Extract the [X, Y] coordinate from the center of the cell holding the provided text.  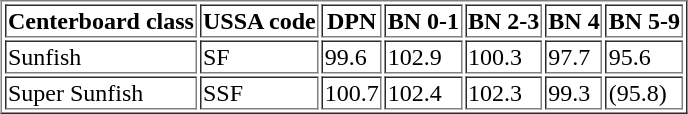
100.3 [504, 56]
97.7 [574, 56]
SF [260, 56]
USSA code [260, 20]
BN 4 [574, 20]
95.6 [644, 56]
BN 2-3 [504, 20]
Centerboard class [101, 20]
102.4 [424, 92]
Sunfish [101, 56]
SSF [260, 92]
99.6 [352, 56]
102.3 [504, 92]
100.7 [352, 92]
Super Sunfish [101, 92]
BN 0-1 [424, 20]
BN 5-9 [644, 20]
99.3 [574, 92]
DPN [352, 20]
(95.8) [644, 92]
102.9 [424, 56]
